Capture the cell that displays the provided text and extract its (x, y) central coordinate. 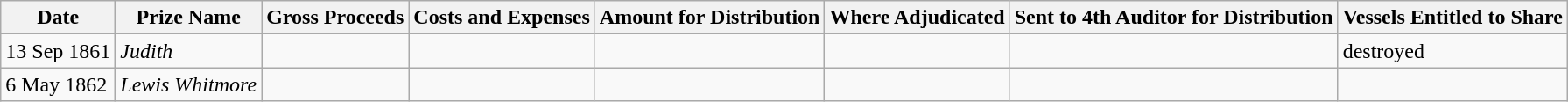
Prize Name (189, 18)
destroyed (1452, 51)
Vessels Entitled to Share (1452, 18)
Where Adjudicated (918, 18)
6 May 1862 (58, 84)
Judith (189, 51)
Costs and Expenses (502, 18)
13 Sep 1861 (58, 51)
Sent to 4th Auditor for Distribution (1173, 18)
Amount for Distribution (709, 18)
Lewis Whitmore (189, 84)
Date (58, 18)
Gross Proceeds (335, 18)
